From the cell containing the given text, extract its center point as (X, Y) coordinate. 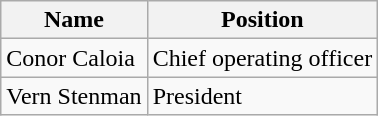
Position (262, 20)
Chief operating officer (262, 58)
Vern Stenman (74, 96)
President (262, 96)
Name (74, 20)
Conor Caloia (74, 58)
